Identify which cell holds the provided text, then report its (x, y) central coordinate. 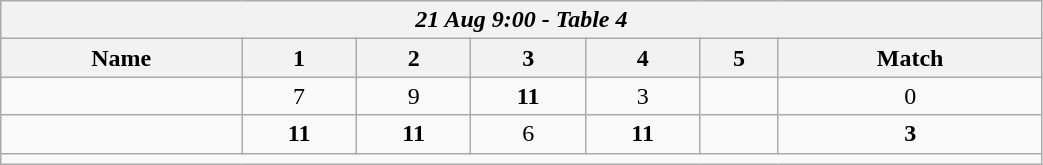
2 (414, 58)
21 Aug 9:00 - Table 4 (522, 20)
5 (739, 58)
0 (910, 96)
Match (910, 58)
4 (642, 58)
6 (528, 134)
7 (300, 96)
9 (414, 96)
Name (122, 58)
1 (300, 58)
